Identify which cell holds the provided text, then report its [x, y] central coordinate. 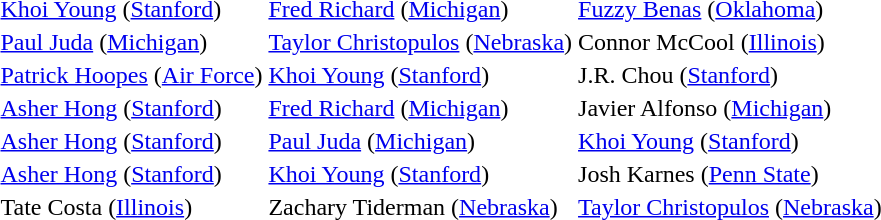
Paul Juda (Michigan) [420, 141]
Fred Richard (Michigan) [420, 108]
Taylor Christopulos (Nebraska) [420, 42]
